From the cell containing the given text, extract its center point as (x, y) coordinate. 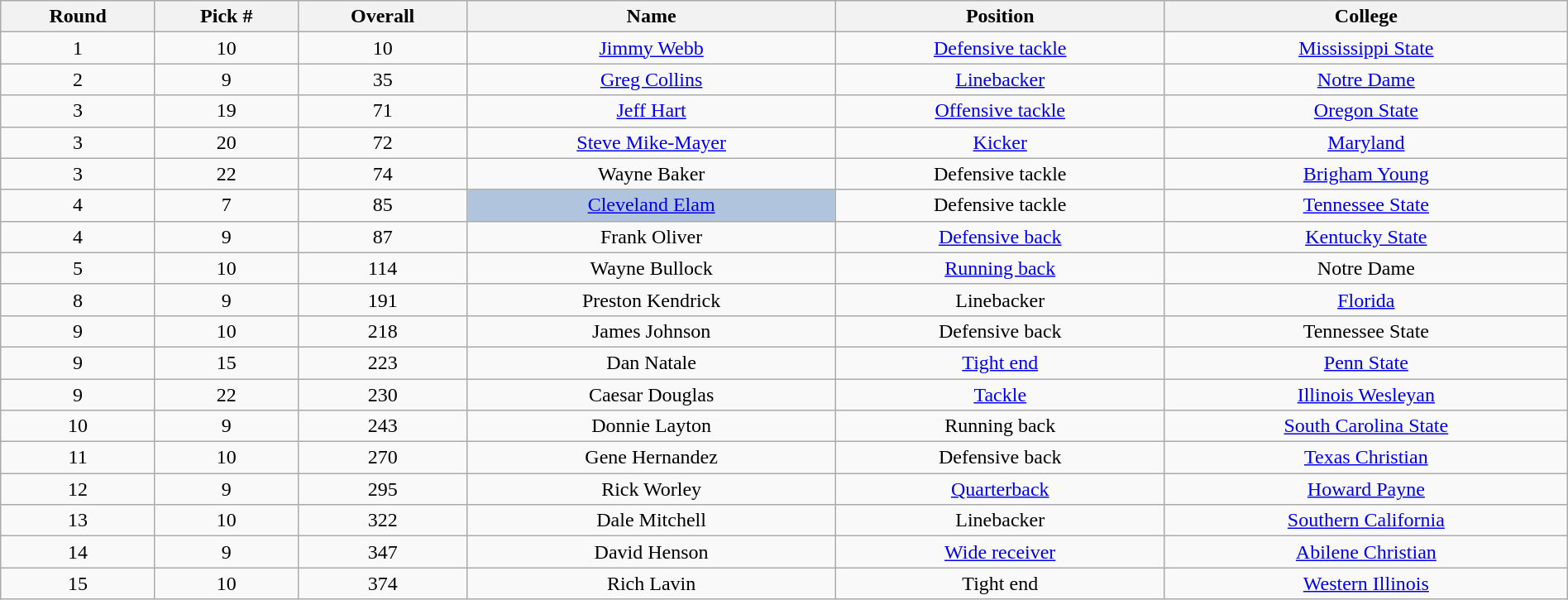
374 (382, 583)
Abilene Christian (1366, 552)
Frank Oliver (652, 237)
243 (382, 426)
71 (382, 111)
Round (78, 17)
Penn State (1366, 362)
Wayne Baker (652, 174)
Donnie Layton (652, 426)
12 (78, 489)
230 (382, 395)
Illinois Wesleyan (1366, 395)
Southern California (1366, 521)
Caesar Douglas (652, 395)
Steve Mike-Mayer (652, 142)
20 (227, 142)
Jimmy Webb (652, 48)
87 (382, 237)
14 (78, 552)
Tackle (1000, 395)
Rick Worley (652, 489)
College (1366, 17)
19 (227, 111)
Kicker (1000, 142)
Cleveland Elam (652, 205)
South Carolina State (1366, 426)
Name (652, 17)
13 (78, 521)
74 (382, 174)
Quarterback (1000, 489)
Mississippi State (1366, 48)
322 (382, 521)
218 (382, 331)
191 (382, 300)
72 (382, 142)
Maryland (1366, 142)
Position (1000, 17)
1 (78, 48)
James Johnson (652, 331)
Pick # (227, 17)
Offensive tackle (1000, 111)
347 (382, 552)
Florida (1366, 300)
7 (227, 205)
5 (78, 268)
Oregon State (1366, 111)
Dale Mitchell (652, 521)
11 (78, 458)
Howard Payne (1366, 489)
Preston Kendrick (652, 300)
270 (382, 458)
114 (382, 268)
Gene Hernandez (652, 458)
Wayne Bullock (652, 268)
Kentucky State (1366, 237)
Western Illinois (1366, 583)
David Henson (652, 552)
2 (78, 79)
Rich Lavin (652, 583)
Brigham Young (1366, 174)
Jeff Hart (652, 111)
Greg Collins (652, 79)
85 (382, 205)
8 (78, 300)
Texas Christian (1366, 458)
Dan Natale (652, 362)
Wide receiver (1000, 552)
223 (382, 362)
Overall (382, 17)
35 (382, 79)
295 (382, 489)
